Return the [x, y] coordinate for the center point of the cell that contains the specified text.  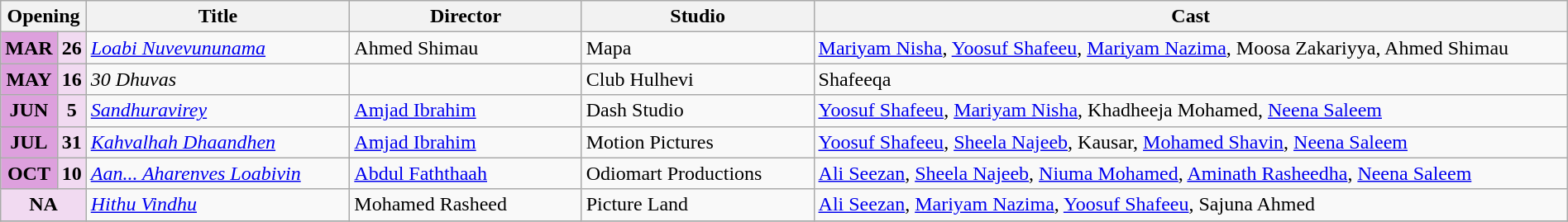
Motion Pictures [698, 142]
Director [466, 17]
Odiomart Productions [698, 173]
26 [71, 48]
Studio [698, 17]
Club Hulhevi [698, 79]
JUL [29, 142]
Hithu Vindhu [218, 205]
Yoosuf Shafeeu, Sheela Najeeb, Kausar, Mohamed Shavin, Neena Saleem [1191, 142]
Sandhuravirey [218, 111]
Cast [1191, 17]
Mapa [698, 48]
10 [71, 173]
Ali Seezan, Mariyam Nazima, Yoosuf Shafeeu, Sajuna Ahmed [1191, 205]
Ahmed Shimau [466, 48]
Abdul Faththaah [466, 173]
31 [71, 142]
OCT [29, 173]
JUN [29, 111]
Kahvalhah Dhaandhen [218, 142]
Aan... Aharenves Loabivin [218, 173]
Shafeeqa [1191, 79]
Mariyam Nisha, Yoosuf Shafeeu, Mariyam Nazima, Moosa Zakariyya, Ahmed Shimau [1191, 48]
16 [71, 79]
MAY [29, 79]
Mohamed Rasheed [466, 205]
NA [43, 205]
Ali Seezan, Sheela Najeeb, Niuma Mohamed, Aminath Rasheedha, Neena Saleem [1191, 173]
Dash Studio [698, 111]
Title [218, 17]
Yoosuf Shafeeu, Mariyam Nisha, Khadheeja Mohamed, Neena Saleem [1191, 111]
Loabi Nuvevununama [218, 48]
5 [71, 111]
MAR [29, 48]
Picture Land [698, 205]
Opening [43, 17]
30 Dhuvas [218, 79]
